Capture the cell that displays the provided text and extract its [x, y] central coordinate. 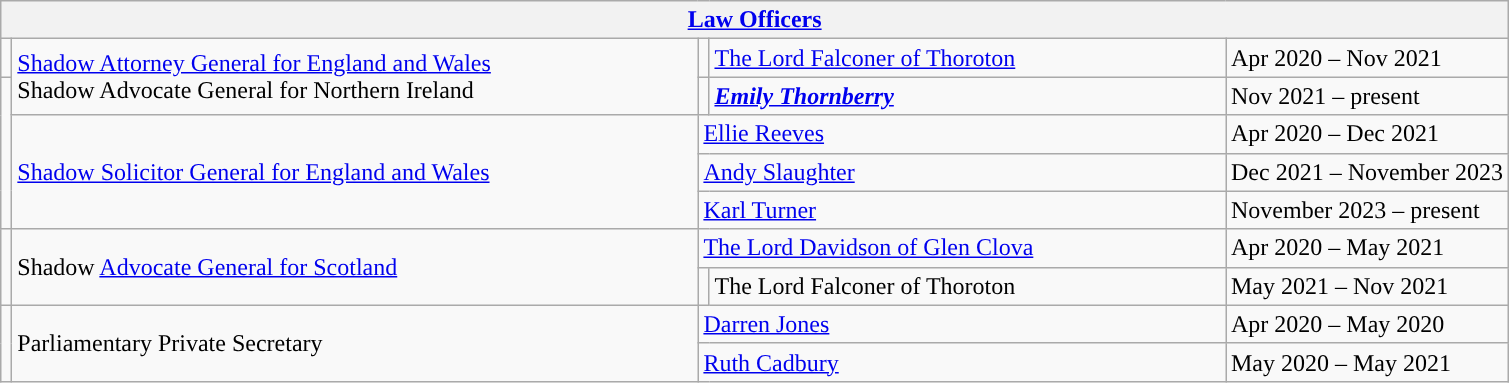
Shadow Attorney General for England and WalesShadow Advocate General for Northern Ireland [355, 77]
Darren Jones [962, 324]
Apr 2020 – May 2021 [1368, 248]
Nov 2021 – present [1368, 96]
Apr 2020 – May 2020 [1368, 324]
Apr 2020 – Dec 2021 [1368, 134]
Andy Slaughter [962, 172]
Shadow Advocate General for Scotland [355, 267]
November 2023 – present [1368, 210]
Dec 2021 – November 2023 [1368, 172]
The Lord Davidson of Glen Clova [962, 248]
Apr 2020 – Nov 2021 [1368, 58]
Karl Turner [962, 210]
Law Officers [755, 20]
Ellie Reeves [962, 134]
Emily Thornberry [968, 96]
Parliamentary Private Secretary [355, 343]
Ruth Cadbury [962, 362]
May 2020 – May 2021 [1368, 362]
Shadow Solicitor General for England and Wales [355, 172]
May 2021 – Nov 2021 [1368, 286]
